Locate the cell with the specified text and output its [x, y] center coordinate. 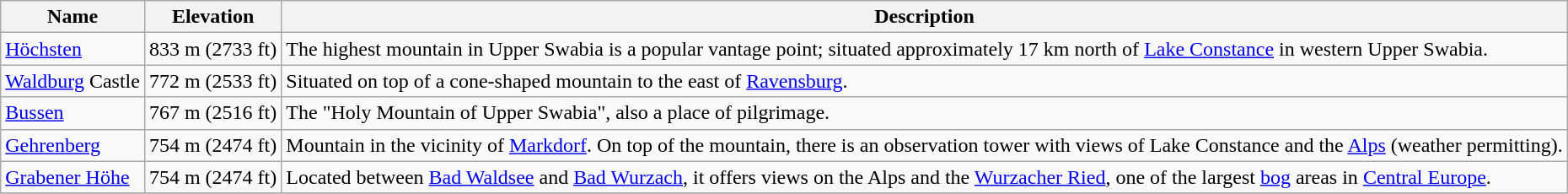
Elevation [212, 17]
The highest mountain in Upper Swabia is a popular vantage point; situated approximately 17 km north of Lake Constance in western Upper Swabia. [924, 49]
Description [924, 17]
772 m (2533 ft) [212, 81]
Located between Bad Waldsee and Bad Wurzach, it offers views on the Alps and the Wurzacher Ried, one of the largest bog areas in Central Europe. [924, 177]
833 m (2733 ft) [212, 49]
The "Holy Mountain of Upper Swabia", also a place of pilgrimage. [924, 113]
Höchsten [72, 49]
Situated on top of a cone-shaped mountain to the east of Ravensburg. [924, 81]
767 m (2516 ft) [212, 113]
Name [72, 17]
Bussen [72, 113]
Gehrenberg [72, 145]
Waldburg Castle [72, 81]
Grabener Höhe [72, 177]
